Capture the cell that displays the provided text and extract its (x, y) central coordinate. 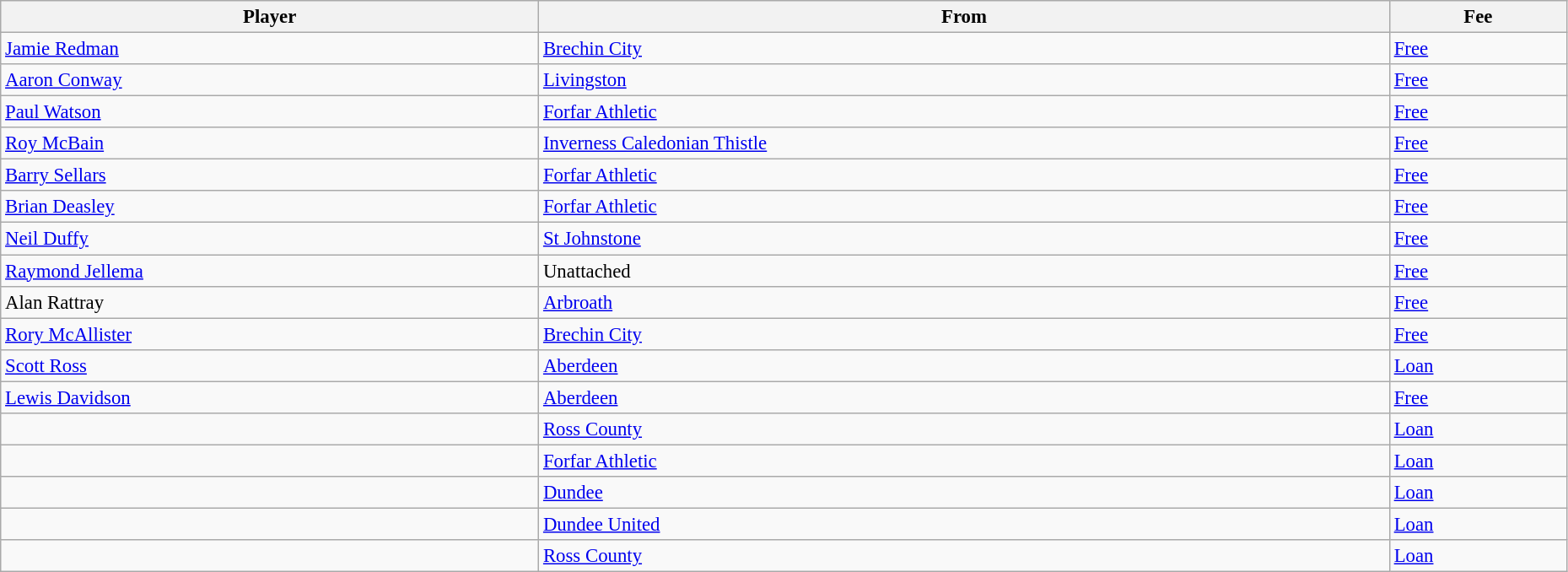
Player (270, 17)
Dundee (965, 493)
Fee (1478, 17)
Scott Ross (270, 365)
Paul Watson (270, 112)
St Johnstone (965, 239)
From (965, 17)
Rory McAllister (270, 334)
Raymond Jellema (270, 271)
Arbroath (965, 302)
Aaron Conway (270, 80)
Neil Duffy (270, 239)
Dundee United (965, 524)
Livingston (965, 80)
Jamie Redman (270, 49)
Roy McBain (270, 143)
Brian Deasley (270, 207)
Barry Sellars (270, 175)
Lewis Davidson (270, 397)
Inverness Caledonian Thistle (965, 143)
Alan Rattray (270, 302)
Unattached (965, 271)
